Scan for the cell matching the given text and deliver its (X, Y) coordinate at center. 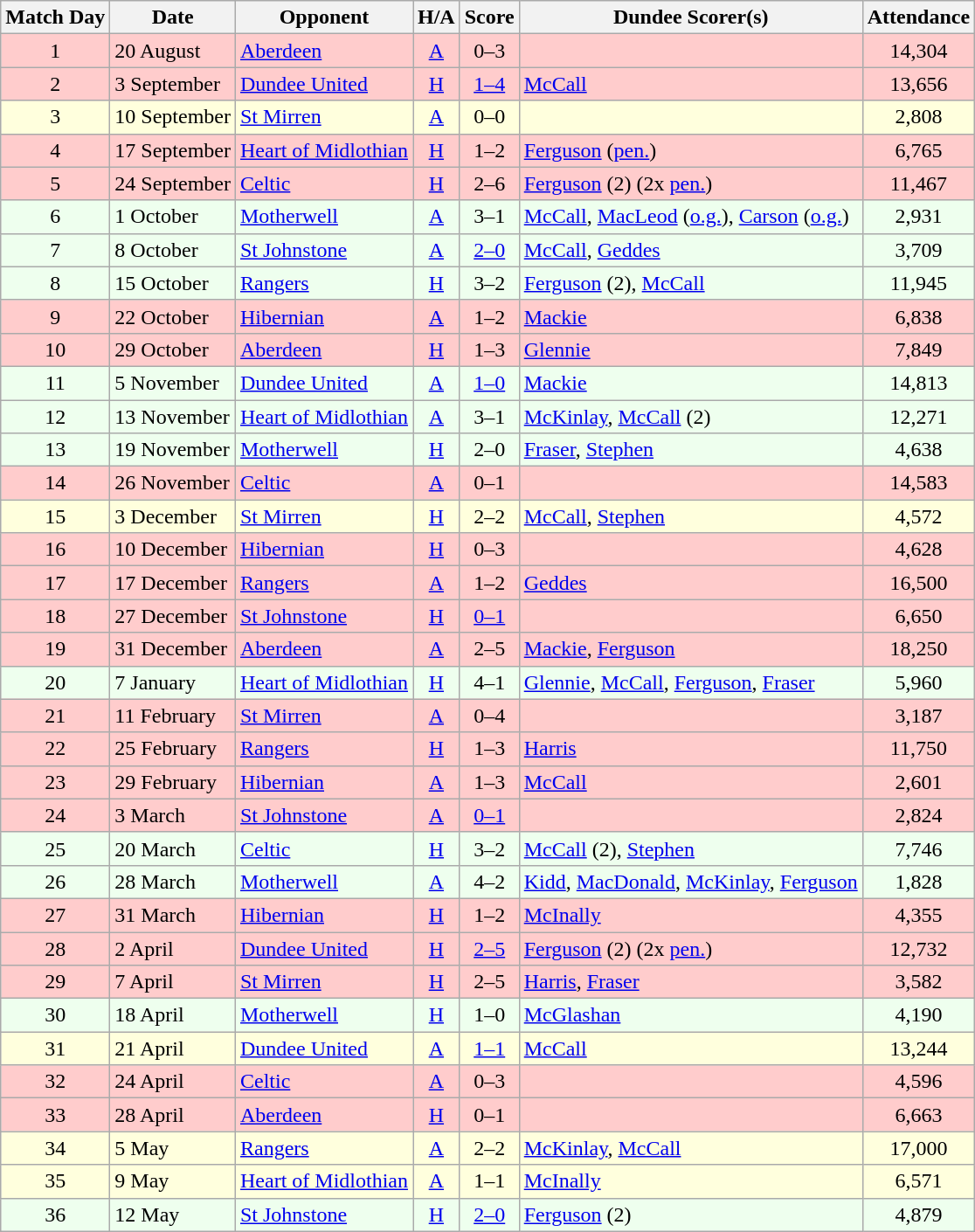
6,838 (918, 316)
Dundee Scorer(s) (690, 17)
2 (56, 84)
Ferguson (pen.) (690, 150)
26 (56, 882)
6,765 (918, 150)
3,187 (918, 716)
34 (56, 1148)
20 March (173, 848)
7 January (173, 682)
14,583 (918, 483)
11 (56, 383)
11,467 (918, 183)
McCall, Stephen (690, 516)
7 (56, 250)
24 April (173, 1082)
31 December (173, 649)
11,750 (918, 749)
17 (56, 583)
Opponent (323, 17)
16 (56, 550)
6,571 (918, 1181)
24 September (173, 183)
5 May (173, 1148)
Score (489, 17)
17,000 (918, 1148)
21 April (173, 1049)
4–2 (489, 882)
1 October (173, 217)
3 (56, 117)
2,808 (918, 117)
23 (56, 782)
7,849 (918, 350)
7 April (173, 982)
10 (56, 350)
McKinlay, McCall (2) (690, 417)
McKinlay, McCall (690, 1148)
Date (173, 17)
14 (56, 483)
H/A (436, 17)
29 February (173, 782)
19 (56, 649)
17 December (173, 583)
Mackie, Ferguson (690, 649)
3,582 (918, 982)
11,945 (918, 283)
4,638 (918, 450)
18,250 (918, 649)
2,601 (918, 782)
10 December (173, 550)
24 (56, 815)
11 February (173, 716)
7,746 (918, 848)
31 (56, 1049)
26 November (173, 483)
4–1 (489, 682)
27 December (173, 616)
6,663 (918, 1115)
12 May (173, 1215)
2,931 (918, 217)
12,732 (918, 948)
16,500 (918, 583)
9 May (173, 1181)
29 (56, 982)
18 April (173, 1015)
4,879 (918, 1215)
Attendance (918, 17)
Harris (690, 749)
8 October (173, 250)
13,244 (918, 1049)
Fraser, Stephen (690, 450)
Glennie, McCall, Ferguson, Fraser (690, 682)
36 (56, 1215)
10 September (173, 117)
0–4 (489, 716)
20 August (173, 51)
25 (56, 848)
Kidd, MacDonald, McKinlay, Ferguson (690, 882)
15 October (173, 283)
13,656 (918, 84)
17 September (173, 150)
3 December (173, 516)
12 (56, 417)
1,828 (918, 882)
14,304 (918, 51)
4,572 (918, 516)
30 (56, 1015)
13 November (173, 417)
5 (56, 183)
Ferguson (2), McCall (690, 283)
1 (56, 51)
6 (56, 217)
4,628 (918, 550)
29 October (173, 350)
35 (56, 1181)
Ferguson (2) (690, 1215)
2–6 (489, 183)
22 October (173, 316)
4,190 (918, 1015)
12,271 (918, 417)
3 March (173, 815)
32 (56, 1082)
8 (56, 283)
28 March (173, 882)
5 November (173, 383)
3 September (173, 84)
5,960 (918, 682)
3,709 (918, 250)
4 (56, 150)
21 (56, 716)
4,596 (918, 1082)
13 (56, 450)
Geddes (690, 583)
McCall, Geddes (690, 250)
McCall (2), Stephen (690, 848)
Match Day (56, 17)
18 (56, 616)
28 April (173, 1115)
28 (56, 948)
2,824 (918, 815)
27 (56, 915)
20 (56, 682)
McCall, MacLeod (o.g.), Carson (o.g.) (690, 217)
0–0 (489, 117)
9 (56, 316)
31 March (173, 915)
19 November (173, 450)
4,355 (918, 915)
Harris, Fraser (690, 982)
2 April (173, 948)
15 (56, 516)
33 (56, 1115)
14,813 (918, 383)
22 (56, 749)
6,650 (918, 616)
25 February (173, 749)
McGlashan (690, 1015)
1–4 (489, 84)
Glennie (690, 350)
